Output the (X, Y) coordinate of the center of the cell containing the given text.  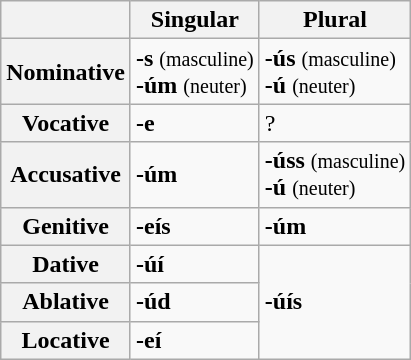
-ús (masculine) -ú (neuter) (334, 72)
Dative (66, 264)
-úís (334, 302)
-eí (194, 340)
Ablative (66, 302)
Genitive (66, 226)
-úd (194, 302)
-úss (masculine) -ú (neuter) (334, 174)
-s (masculine) -úm (neuter) (194, 72)
Vocative (66, 123)
Singular (194, 20)
Accusative (66, 174)
Locative (66, 340)
-e (194, 123)
-úí (194, 264)
? (334, 123)
-eís (194, 226)
Plural (334, 20)
Nominative (66, 72)
